Provide the (X, Y) coordinate of the cell's center where the given text is located.  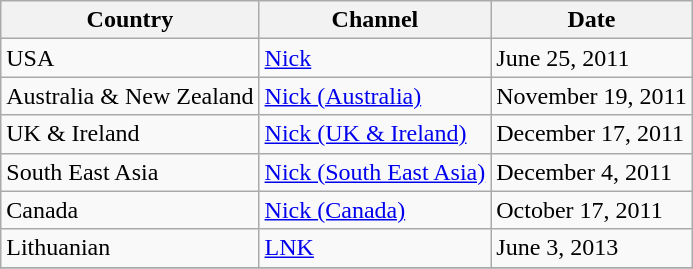
June 3, 2013 (592, 248)
Canada (130, 210)
June 25, 2011 (592, 58)
Australia & New Zealand (130, 96)
USA (130, 58)
Lithuanian (130, 248)
November 19, 2011 (592, 96)
December 4, 2011 (592, 172)
Nick (Canada) (375, 210)
UK & Ireland (130, 134)
LNK (375, 248)
Nick (375, 58)
Channel (375, 20)
October 17, 2011 (592, 210)
Country (130, 20)
South East Asia (130, 172)
December 17, 2011 (592, 134)
Nick (Australia) (375, 96)
Nick (UK & Ireland) (375, 134)
Nick (South East Asia) (375, 172)
Date (592, 20)
